Pinpoint the cell where the given text exists, returning its (x, y) midpoint coordinate. 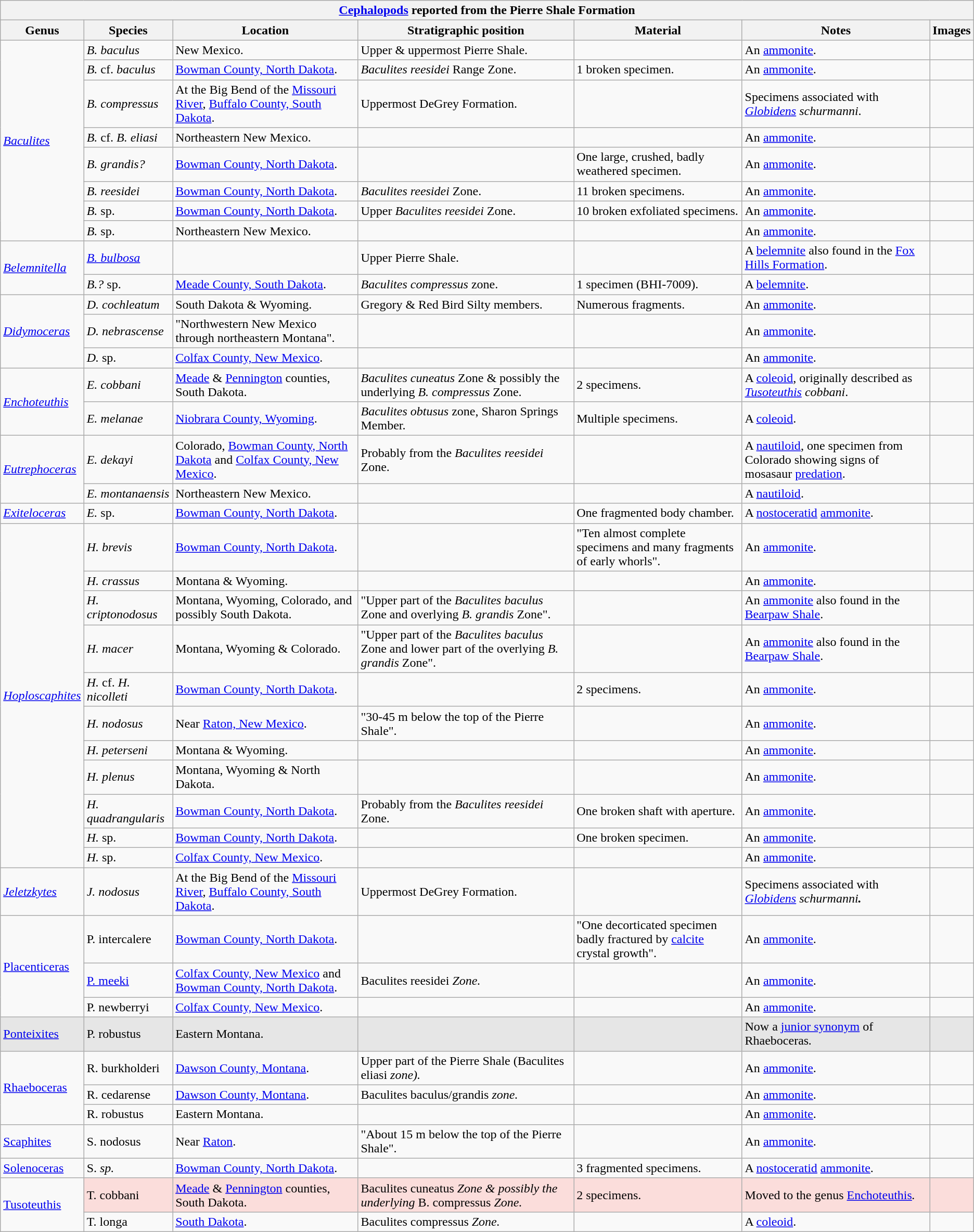
E. montanaensis (128, 493)
Eutrephoceras (42, 469)
3 fragmented specimens. (658, 1168)
Material (658, 30)
A coleoid, originally described as Tusoteuthis cobbani. (836, 385)
Rhaeboceras (42, 1088)
B. cf. baculus (128, 70)
R. burkholderi (128, 1068)
Images (952, 30)
Baculites reesidei Range Zone. (466, 70)
H. nodosus (128, 723)
T. cobbani (128, 1195)
P. meeki (128, 981)
Colfax County, New Mexico and Bowman County, North Dakota. (265, 981)
Species (128, 30)
H. criptonodosus (128, 608)
"About 15 m below the top of the Pierre Shale". (466, 1141)
D. cochleatum (128, 304)
Now a junior synonym of Rhaeboceras. (836, 1034)
H. plenus (128, 777)
H. cf. H. nicolleti (128, 689)
"30-45 m below the top of the Pierre Shale". (466, 723)
One large, crushed, badly weathered specimen. (658, 164)
Montana, Wyoming & Colorado. (265, 649)
A nautiloid. (836, 493)
Enchoteuthis (42, 402)
A belemnite. (836, 284)
Moved to the genus Enchoteuthis. (836, 1195)
"Upper part of the Baculites baculus Zone and lower part of the overlying B. grandis Zone". (466, 649)
"Northwestern New Mexico through northeastern Montana". (265, 331)
Jeletzkytes (42, 892)
P. robustus (128, 1034)
Multiple specimens. (658, 418)
Upper & uppermost Pierre Shale. (466, 50)
B. bulbosa (128, 257)
Solenoceras (42, 1168)
P. intercalere (128, 939)
One broken specimen. (658, 838)
E. melanae (128, 418)
Ponteixites (42, 1034)
"Ten almost complete specimens and many fragments of early whorls". (658, 547)
Near Raton, New Mexico. (265, 723)
Stratigraphic position (466, 30)
R. cedarense (128, 1095)
B. baculus (128, 50)
H. crassus (128, 581)
11 broken specimens. (658, 191)
"Upper part of the Baculites baculus Zone and overlying B. grandis Zone". (466, 608)
South Dakota. (265, 1222)
10 broken exfoliated specimens. (658, 211)
Upper part of the Pierre Shale (Baculites eliasi zone). (466, 1068)
Montana, Wyoming, Colorado, and possibly South Dakota. (265, 608)
H. brevis (128, 547)
Scaphites (42, 1141)
H. peterseni (128, 750)
One broken shaft with aperture. (658, 811)
Colorado, Bowman County, North Dakota and Colfax County, New Mexico. (265, 460)
Genus (42, 30)
Upper Baculites reesidei Zone. (466, 211)
E. dekayi (128, 460)
Baculites (42, 141)
B. cf. B. eliasi (128, 137)
Hoploscaphites (42, 695)
D. nebrascense (128, 331)
Location (265, 30)
P. newberryi (128, 1007)
Notes (836, 30)
South Dakota & Wyoming. (265, 304)
Montana, Wyoming & North Dakota. (265, 777)
H. quadrangularis (128, 811)
H. macer (128, 649)
Baculites compressus Zone. (466, 1222)
1 specimen (BHI-7009). (658, 284)
Niobrara County, Wyoming. (265, 418)
Cephalopods reported from the Pierre Shale Formation (487, 10)
Baculites obtusus zone, Sharon Springs Member. (466, 418)
R. robustus (128, 1114)
B. reesidei (128, 191)
One fragmented body chamber. (658, 513)
D. sp. (128, 358)
T. longa (128, 1222)
Gregory & Red Bird Silty members. (466, 304)
Baculites compressus zone. (466, 284)
Tusoteuthis (42, 1204)
B. compressus (128, 104)
Placenticeras (42, 966)
Didymoceras (42, 331)
J. nodosus (128, 892)
New Mexico. (265, 50)
"One decorticated specimen badly fractured by calcite crystal growth". (658, 939)
A nautiloid, one specimen from Colorado showing signs of mosasaur predation. (836, 460)
Meade County, South Dakota. (265, 284)
S. sp. (128, 1168)
B.? sp. (128, 284)
Near Raton. (265, 1141)
Exiteloceras (42, 513)
1 broken specimen. (658, 70)
A belemnite also found in the Fox Hills Formation. (836, 257)
E. sp. (128, 513)
Upper Pierre Shale. (466, 257)
B. grandis? (128, 164)
S. nodosus (128, 1141)
Baculites baculus/grandis zone. (466, 1095)
Belemnitella (42, 268)
Numerous fragments. (658, 304)
E. cobbani (128, 385)
